Scan for the cell matching the given text and deliver its (x, y) coordinate at center. 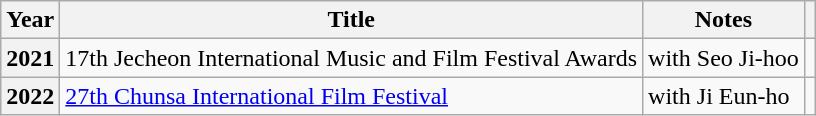
with Seo Ji-hoo (724, 58)
Year (30, 20)
27th Chunsa International Film Festival (352, 96)
with Ji Eun-ho (724, 96)
Notes (724, 20)
Title (352, 20)
17th Jecheon International Music and Film Festival Awards (352, 58)
2022 (30, 96)
2021 (30, 58)
